For the text-containing cell, return its midpoint in [x, y] coordinate format. 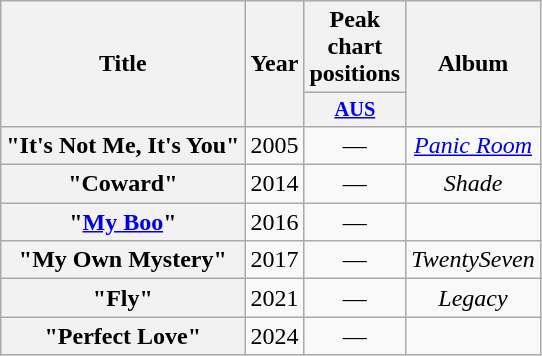
2014 [274, 184]
Year [274, 64]
"It's Not Me, It's You" [123, 145]
"Perfect Love" [123, 336]
2016 [274, 222]
Legacy [474, 298]
Peak chart positions [355, 47]
AUS [355, 110]
"Coward" [123, 184]
2017 [274, 260]
Panic Room [474, 145]
Title [123, 64]
Album [474, 64]
Shade [474, 184]
"My Own Mystery" [123, 260]
2021 [274, 298]
2024 [274, 336]
2005 [274, 145]
TwentySeven [474, 260]
"Fly" [123, 298]
"My Boo" [123, 222]
